Search for the cell housing the specified text and yield its (X, Y) center coordinate. 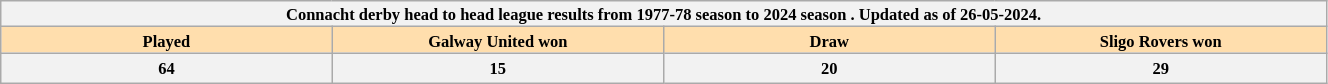
Draw (830, 40)
20 (830, 68)
29 (1160, 68)
Connacht derby head to head league results from 1977-78 season to 2024 season . Updated as of 26-05-2024. (664, 14)
15 (498, 68)
Played (166, 40)
Sligo Rovers won (1160, 40)
64 (166, 68)
Galway United won (498, 40)
